Determine the (x, y) coordinate at the center of the cell enclosing the given text.  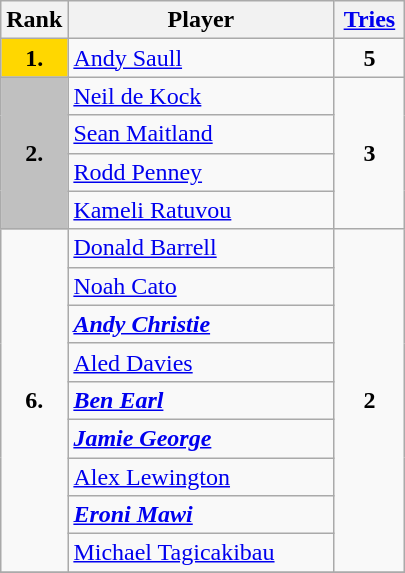
6. (34, 400)
3 (370, 153)
2 (370, 400)
1. (34, 58)
Kameli Ratuvou (201, 210)
Eroni Mawi (201, 515)
Michael Tagicakibau (201, 553)
Jamie George (201, 438)
Aled Davies (201, 362)
Player (201, 20)
Andy Saull (201, 58)
5 (370, 58)
Andy Christie (201, 324)
2. (34, 153)
Tries (370, 20)
Alex Lewington (201, 477)
Sean Maitland (201, 134)
Rodd Penney (201, 172)
Noah Cato (201, 286)
Rank (34, 20)
Ben Earl (201, 400)
Neil de Kock (201, 96)
Donald Barrell (201, 248)
